Pinpoint the cell where the given text exists, returning its (X, Y) midpoint coordinate. 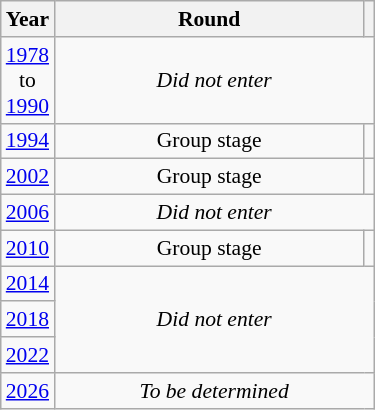
Round (209, 19)
2022 (28, 355)
2010 (28, 248)
2006 (28, 213)
2002 (28, 177)
To be determined (214, 391)
1978to1990 (28, 80)
2018 (28, 320)
1994 (28, 141)
2026 (28, 391)
2014 (28, 284)
Year (28, 19)
